Scan for the cell matching the given text and deliver its [X, Y] coordinate at center. 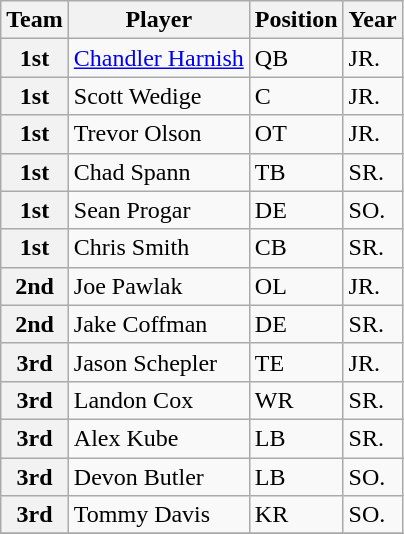
Jason Schepler [158, 362]
TB [296, 172]
Scott Wedige [158, 96]
Chandler Harnish [158, 58]
Tommy Davis [158, 515]
OL [296, 286]
Trevor Olson [158, 134]
Chris Smith [158, 248]
QB [296, 58]
OT [296, 134]
Devon Butler [158, 477]
Player [158, 20]
TE [296, 362]
Sean Progar [158, 210]
Jake Coffman [158, 324]
CB [296, 248]
Year [372, 20]
Landon Cox [158, 400]
Team [35, 20]
Joe Pawlak [158, 286]
Chad Spann [158, 172]
WR [296, 400]
KR [296, 515]
Position [296, 20]
C [296, 96]
Alex Kube [158, 438]
